For the text-containing cell, return its midpoint in [X, Y] coordinate format. 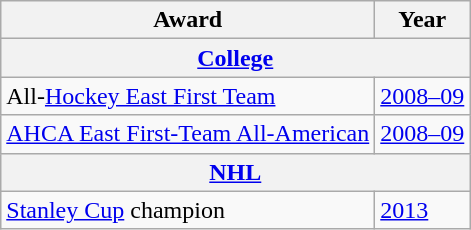
All-Hockey East First Team [188, 96]
Award [188, 20]
AHCA East First-Team All-American [188, 134]
2013 [422, 210]
College [236, 58]
Year [422, 20]
Stanley Cup champion [188, 210]
NHL [236, 172]
